Extract the [X, Y] coordinate from the center of the cell holding the provided text.  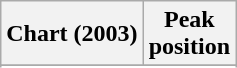
Chart (2003) [72, 34]
Peakposition [189, 34]
